Return the [x, y] coordinate for the center point of the cell that contains the specified text.  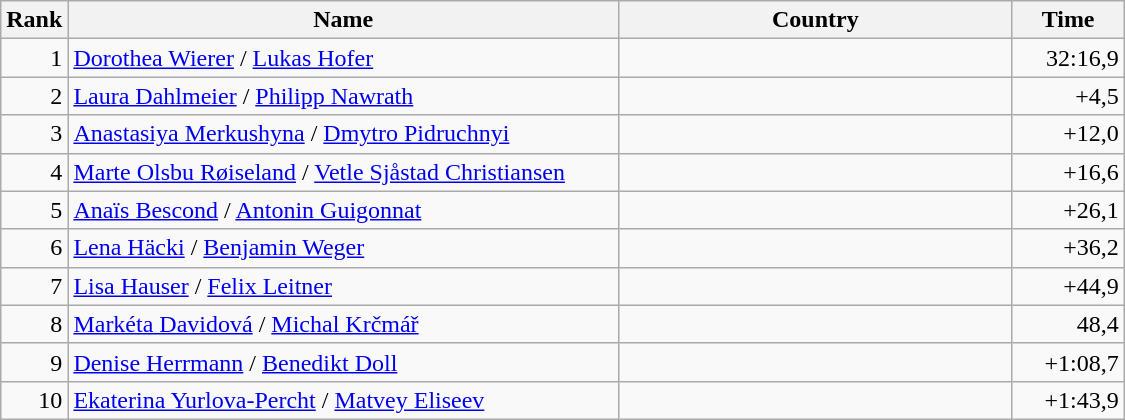
4 [34, 172]
1 [34, 58]
32:16,9 [1068, 58]
8 [34, 324]
Dorothea Wierer / Lukas Hofer [344, 58]
+36,2 [1068, 248]
Lisa Hauser / Felix Leitner [344, 286]
Anaïs Bescond / Antonin Guigonnat [344, 210]
+26,1 [1068, 210]
48,4 [1068, 324]
Country [816, 20]
+16,6 [1068, 172]
Marte Olsbu Røiseland / Vetle Sjåstad Christiansen [344, 172]
+1:43,9 [1068, 400]
5 [34, 210]
Lena Häcki / Benjamin Weger [344, 248]
3 [34, 134]
9 [34, 362]
+1:08,7 [1068, 362]
6 [34, 248]
Ekaterina Yurlova-Percht / Matvey Eliseev [344, 400]
Anastasiya Merkushyna / Dmytro Pidruchnyi [344, 134]
+44,9 [1068, 286]
+12,0 [1068, 134]
Laura Dahlmeier / Philipp Nawrath [344, 96]
10 [34, 400]
2 [34, 96]
+4,5 [1068, 96]
Name [344, 20]
Markéta Davidová / Michal Krčmář [344, 324]
Denise Herrmann / Benedikt Doll [344, 362]
Time [1068, 20]
Rank [34, 20]
7 [34, 286]
